Determine the (x, y) coordinate at the center of the cell enclosing the given text.  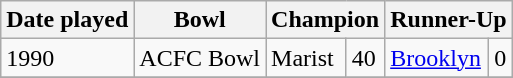
0 (501, 58)
1990 (68, 58)
Marist (306, 58)
Date played (68, 20)
Runner-Up (449, 20)
Champion (326, 20)
ACFC Bowl (200, 58)
Brooklyn (437, 58)
Bowl (200, 20)
40 (365, 58)
